Find where the given text appears and provide that cell's center as (x, y) coordinate. 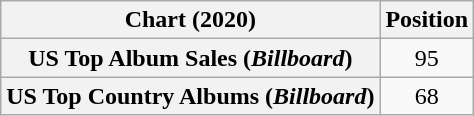
US Top Country Albums (Billboard) (190, 96)
US Top Album Sales (Billboard) (190, 58)
68 (427, 96)
Position (427, 20)
Chart (2020) (190, 20)
95 (427, 58)
